Return the [X, Y] coordinate for the center point of the cell that contains the specified text.  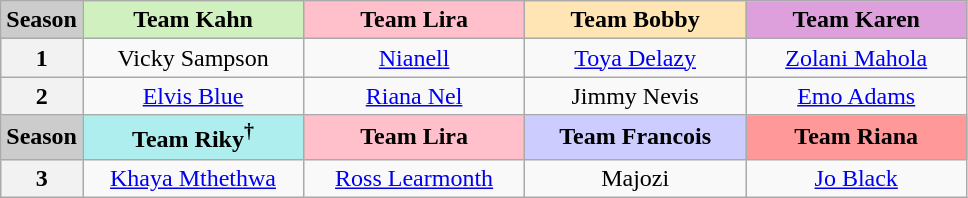
Riana Nel [414, 96]
Majozi [636, 178]
Team Karen [856, 20]
3 [42, 178]
Jo Black [856, 178]
Jimmy Nevis [636, 96]
Team Kahn [192, 20]
Team Francois [636, 138]
2 [42, 96]
Emo Adams [856, 96]
Team Bobby [636, 20]
Ross Learmonth [414, 178]
Team Riana [856, 138]
1 [42, 58]
Elvis Blue [192, 96]
Team Riky† [192, 138]
Vicky Sampson [192, 58]
Zolani Mahola [856, 58]
Nianell [414, 58]
Khaya Mthethwa [192, 178]
Toya Delazy [636, 58]
